Locate the cell with the specified text and output its [X, Y] center coordinate. 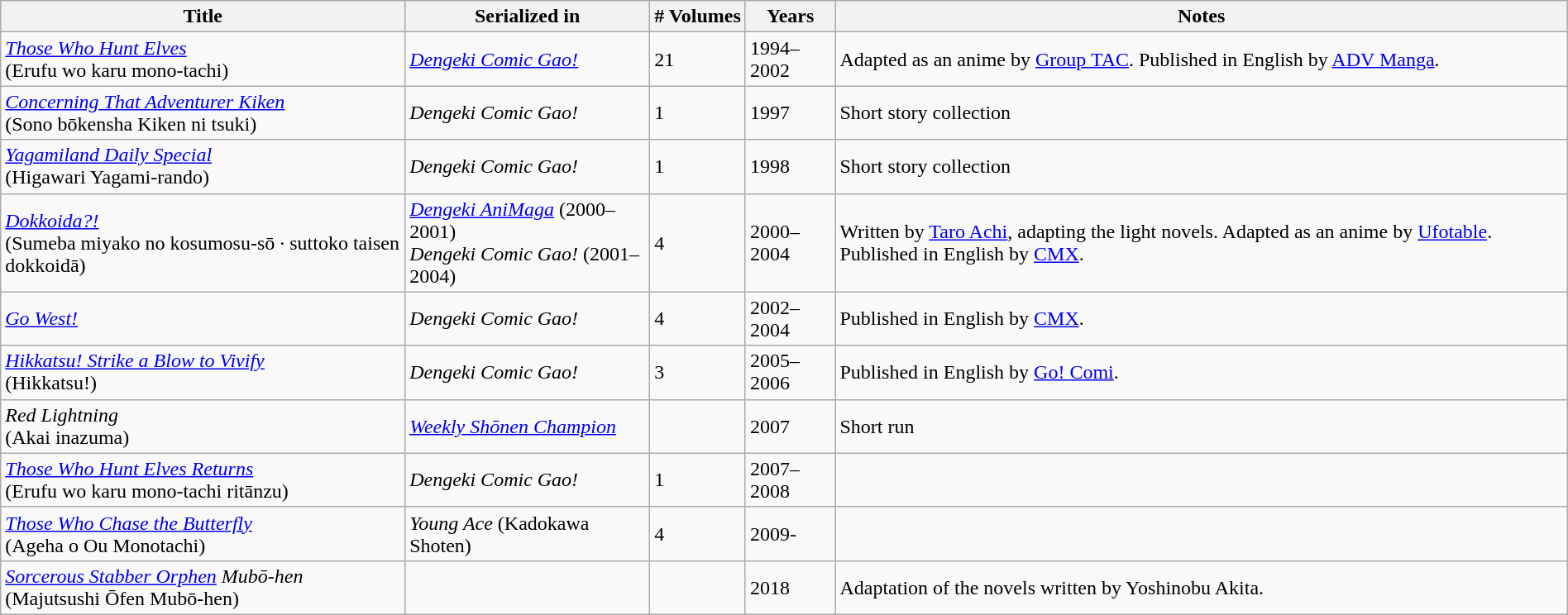
Concerning That Adventurer Kiken (Sono bōkensha Kiken ni tsuki) [203, 112]
2018 [791, 587]
Sorcerous Stabber Orphen Mubō-hen (Majutsushi Ōfen Mubō-hen) [203, 587]
2009- [791, 534]
21 [698, 60]
Title [203, 17]
Published in English by Go! Comi. [1201, 372]
Short run [1201, 427]
3 [698, 372]
2002–2004 [791, 319]
Those Who Chase the Butterfly (Ageha o Ou Monotachi) [203, 534]
2007 [791, 427]
Young Ace (Kadokawa Shoten) [528, 534]
2007–2008 [791, 479]
1998 [791, 167]
Yagamiland Daily Special (Higawari Yagami-rando) [203, 167]
1997 [791, 112]
2000–2004 [791, 243]
Red Lightning (Akai inazuma) [203, 427]
2005–2006 [791, 372]
Dokkoida?! (Sumeba miyako no kosumosu-sō · suttoko taisen dokkoidā) [203, 243]
Written by Taro Achi, adapting the light novels. Adapted as an anime by Ufotable. Published in English by CMX. [1201, 243]
Dengeki AniMaga (2000–2001)Dengeki Comic Gao! (2001–2004) [528, 243]
Those Who Hunt Elves Returns (Erufu wo karu mono-tachi ritānzu) [203, 479]
Go West! [203, 319]
Those Who Hunt Elves (Erufu wo karu mono-tachi) [203, 60]
# Volumes [698, 17]
Weekly Shōnen Champion [528, 427]
Serialized in [528, 17]
Hikkatsu! Strike a Blow to Vivify (Hikkatsu!) [203, 372]
Notes [1201, 17]
1994–2002 [791, 60]
Adaptation of the novels written by Yoshinobu Akita. [1201, 587]
Published in English by CMX. [1201, 319]
Adapted as an anime by Group TAC. Published in English by ADV Manga. [1201, 60]
Years [791, 17]
